Search for the cell housing the specified text and yield its [x, y] center coordinate. 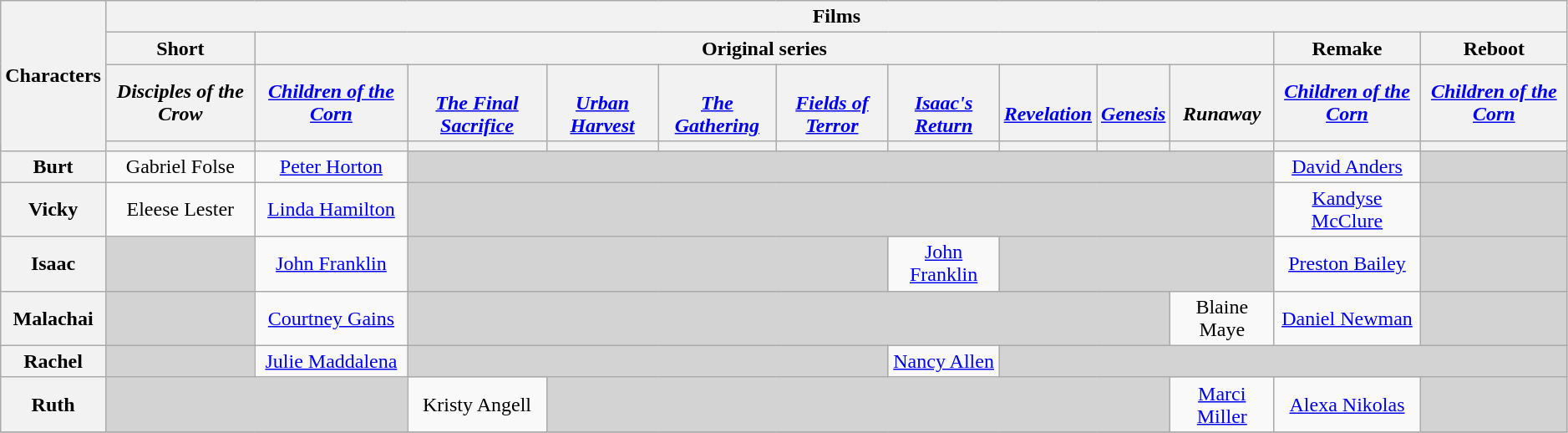
Julie Maddalena [331, 361]
Revelation [1048, 103]
Marci Miller [1222, 405]
Peter Horton [331, 166]
Urban Harvest [601, 103]
David Anders [1347, 166]
Rachel [53, 361]
Genesis [1134, 103]
Films [836, 17]
Gabriel Folse [180, 166]
Remake [1347, 48]
Daniel Newman [1347, 318]
Burt [53, 166]
Original series [764, 48]
The Gathering [717, 103]
Eleese Lester [180, 209]
Isaac [53, 264]
Kandyse McClure [1347, 209]
Isaac's Return [944, 103]
Short [180, 48]
Nancy Allen [944, 361]
Malachai [53, 318]
Characters [53, 75]
Fields of Terror [832, 103]
Runaway [1222, 103]
Linda Hamilton [331, 209]
Vicky [53, 209]
Kristy Angell [478, 405]
Reboot [1494, 48]
Disciples of the Crow [180, 103]
Ruth [53, 405]
The Final Sacrifice [478, 103]
Courtney Gains [331, 318]
Alexa Nikolas [1347, 405]
Blaine Maye [1222, 318]
Preston Bailey [1347, 264]
